For the text-containing cell, return its midpoint in (X, Y) coordinate format. 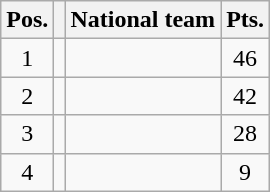
28 (246, 134)
4 (28, 172)
Pts. (246, 20)
3 (28, 134)
Pos. (28, 20)
9 (246, 172)
1 (28, 58)
46 (246, 58)
2 (28, 96)
National team (143, 20)
42 (246, 96)
